Find where the given text appears and provide that cell's center as (X, Y) coordinate. 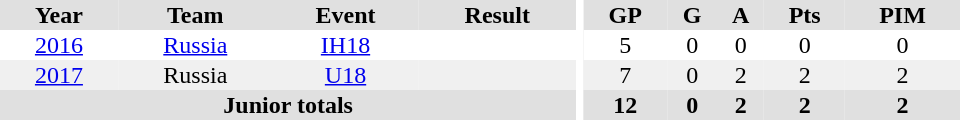
IH18 (346, 45)
GP (625, 15)
12 (625, 105)
Pts (804, 15)
A (740, 15)
U18 (346, 75)
5 (625, 45)
PIM (902, 15)
2017 (59, 75)
Year (59, 15)
7 (625, 75)
G (692, 15)
Result (497, 15)
Team (196, 15)
Junior totals (288, 105)
2016 (59, 45)
Event (346, 15)
